Detect which cell encompasses the target text, then output its (x, y) center coordinate. 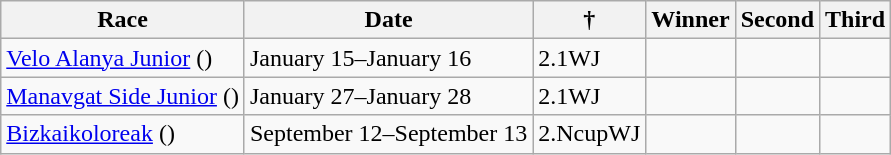
September 12–September 13 (388, 134)
Manavgat Side Junior () (123, 96)
Bizkaikoloreak () (123, 134)
Third (856, 20)
January 15–January 16 (388, 58)
January 27–January 28 (388, 96)
† (590, 20)
Winner (690, 20)
Race (123, 20)
Velo Alanya Junior () (123, 58)
2.NcupWJ (590, 134)
Second (777, 20)
Date (388, 20)
